For the text-containing cell, return its midpoint in (x, y) coordinate format. 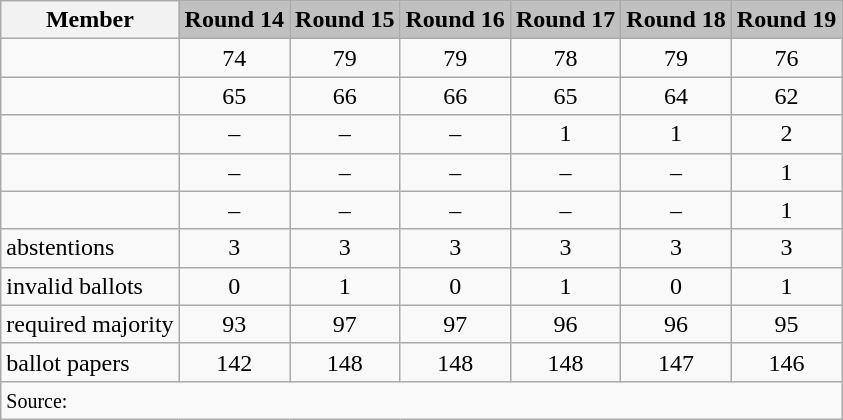
64 (676, 96)
2 (786, 134)
required majority (90, 324)
abstentions (90, 248)
76 (786, 58)
Round 16 (455, 20)
Round 18 (676, 20)
62 (786, 96)
142 (234, 362)
147 (676, 362)
Round 17 (565, 20)
Round 14 (234, 20)
invalid ballots (90, 286)
78 (565, 58)
Round 15 (345, 20)
74 (234, 58)
Member (90, 20)
146 (786, 362)
Source: (422, 400)
Round 19 (786, 20)
93 (234, 324)
95 (786, 324)
ballot papers (90, 362)
